Search for the cell housing the specified text and yield its (x, y) center coordinate. 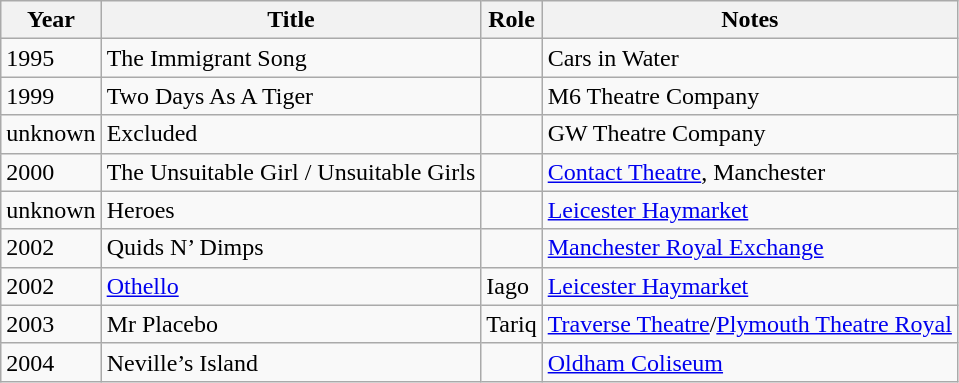
The Immigrant Song (291, 58)
M6 Theatre Company (750, 96)
Heroes (291, 210)
1995 (51, 58)
Neville’s Island (291, 362)
The Unsuitable Girl / Unsuitable Girls (291, 172)
Traverse Theatre/Plymouth Theatre Royal (750, 324)
Mr Placebo (291, 324)
Quids N’ Dimps (291, 248)
2000 (51, 172)
Tariq (512, 324)
GW Theatre Company (750, 134)
Notes (750, 20)
Two Days As A Tiger (291, 96)
Excluded (291, 134)
Manchester Royal Exchange (750, 248)
1999 (51, 96)
Title (291, 20)
Cars in Water (750, 58)
Iago (512, 286)
2003 (51, 324)
Oldham Coliseum (750, 362)
2004 (51, 362)
Year (51, 20)
Role (512, 20)
Contact Theatre, Manchester (750, 172)
Othello (291, 286)
